Detect which cell encompasses the target text, then output its [X, Y] center coordinate. 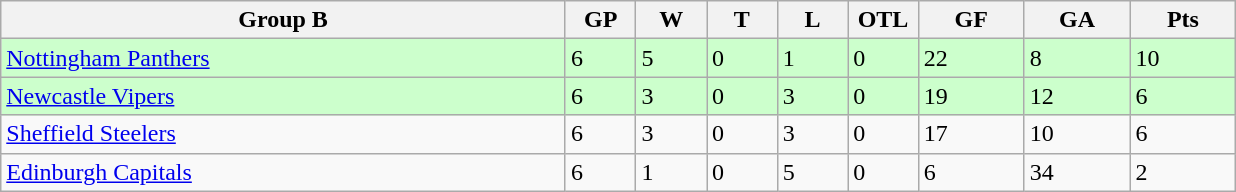
8 [1077, 58]
19 [971, 96]
34 [1077, 172]
T [742, 20]
Group B [284, 20]
OTL [884, 20]
Pts [1183, 20]
Newcastle Vipers [284, 96]
Sheffield Steelers [284, 134]
Nottingham Panthers [284, 58]
2 [1183, 172]
Edinburgh Capitals [284, 172]
22 [971, 58]
17 [971, 134]
12 [1077, 96]
W [672, 20]
GF [971, 20]
GP [600, 20]
GA [1077, 20]
L [812, 20]
